From the cell containing the given text, extract its center point as (x, y) coordinate. 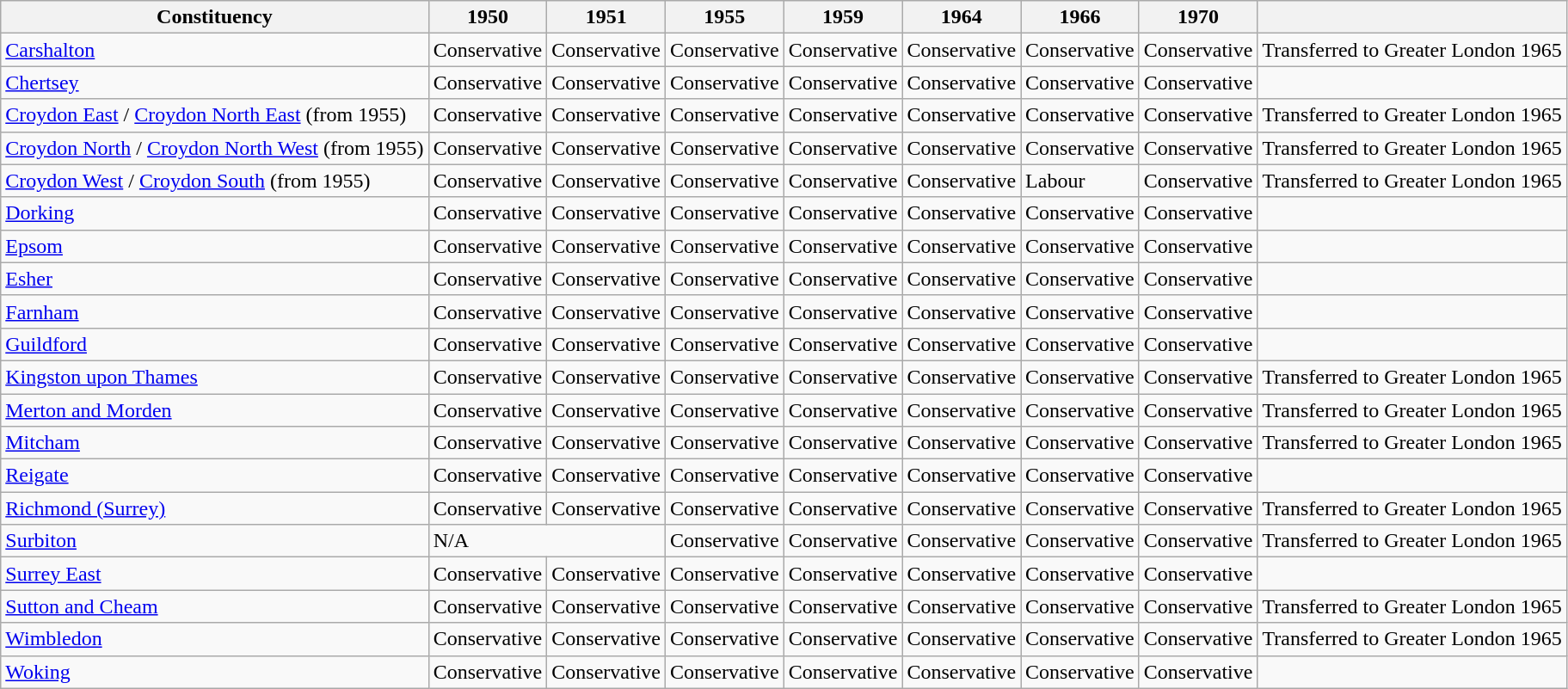
1950 (488, 17)
1964 (962, 17)
Chertsey (215, 83)
N/A (547, 541)
Labour (1080, 181)
Esher (215, 279)
Merton and Morden (215, 410)
Dorking (215, 213)
1966 (1080, 17)
Wimbledon (215, 639)
Reigate (215, 476)
Croydon West / Croydon South (from 1955) (215, 181)
Farnham (215, 311)
Constituency (215, 17)
Guildford (215, 344)
Woking (215, 672)
Sutton and Cheam (215, 606)
1959 (843, 17)
Surbiton (215, 541)
Croydon East / Croydon North East (from 1955) (215, 115)
1951 (606, 17)
Epsom (215, 246)
Kingston upon Thames (215, 377)
Surrey East (215, 574)
Carshalton (215, 50)
1970 (1198, 17)
Richmond (Surrey) (215, 508)
Mitcham (215, 443)
1955 (724, 17)
Croydon North / Croydon North West (from 1955) (215, 148)
